Output the [x, y] coordinate of the center of the cell containing the given text.  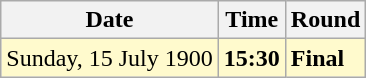
Round [325, 20]
Sunday, 15 July 1900 [110, 58]
Date [110, 20]
Final [325, 58]
15:30 [252, 58]
Time [252, 20]
